Extract the [X, Y] coordinate from the center of the cell holding the provided text.  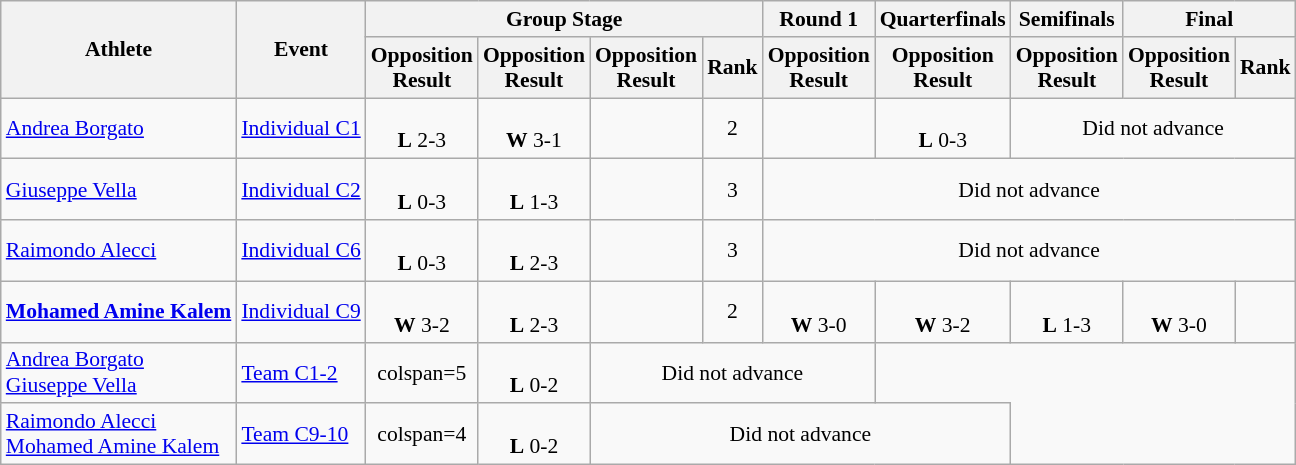
Final [1210, 19]
Quarterfinals [943, 19]
Individual C2 [300, 190]
Raimondo AlecciMohamed Amine Kalem [119, 434]
Mohamed Amine Kalem [119, 312]
Round 1 [819, 19]
Andrea Borgato [119, 128]
colspan=4 [422, 434]
Individual C6 [300, 250]
Raimondo Alecci [119, 250]
Semifinals [1067, 19]
Team C1-2 [300, 372]
Individual C1 [300, 128]
Event [300, 50]
Giuseppe Vella [119, 190]
Athlete [119, 50]
W 3-1 [534, 128]
Andrea BorgatoGiuseppe Vella [119, 372]
Individual C9 [300, 312]
colspan=5 [422, 372]
Group Stage [564, 19]
Team C9-10 [300, 434]
